Detect which cell encompasses the target text, then output its [X, Y] center coordinate. 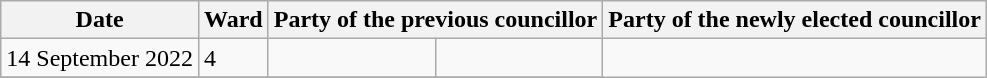
Party of the previous councillor [436, 20]
4 [233, 58]
14 September 2022 [100, 58]
Date [100, 20]
Party of the newly elected councillor [795, 20]
Ward [233, 20]
